Return the [x, y] coordinate for the center point of the cell that contains the specified text.  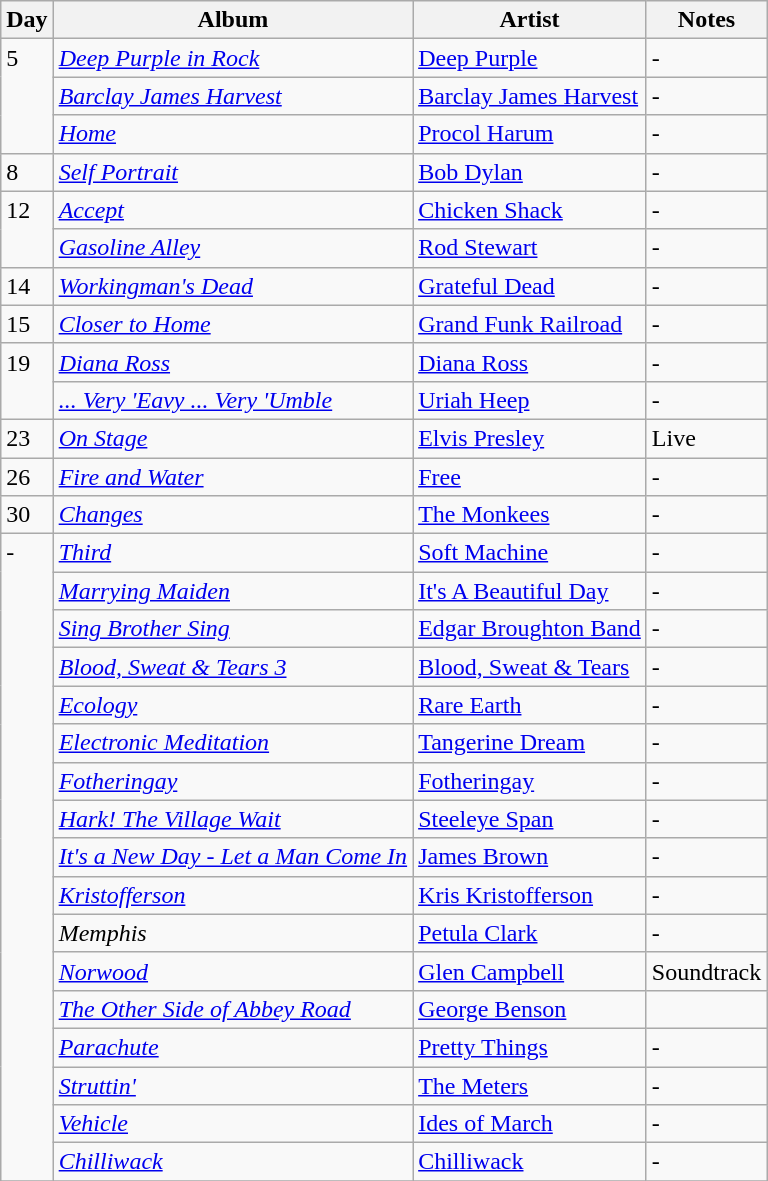
Norwood [232, 971]
Notes [706, 20]
Closer to Home [232, 324]
26 [27, 477]
Deep Purple [530, 58]
Accept [232, 210]
14 [27, 286]
Uriah Heep [530, 400]
It's A Beautiful Day [530, 591]
Blood, Sweat & Tears [530, 667]
Petula Clark [530, 933]
Soundtrack [706, 971]
Album [232, 20]
Edgar Broughton Band [530, 629]
Bob Dylan [530, 172]
Sing Brother Sing [232, 629]
Hark! The Village Wait [232, 819]
George Benson [530, 1009]
Memphis [232, 933]
Chicken Shack [530, 210]
Steeleye Span [530, 819]
Parachute [232, 1047]
23 [27, 438]
8 [27, 172]
Fire and Water [232, 477]
Grateful Dead [530, 286]
Blood, Sweat & Tears 3 [232, 667]
... Very 'Eavy ... Very 'Umble [232, 400]
Kristofferson [232, 895]
Marrying Maiden [232, 591]
Vehicle [232, 1124]
30 [27, 515]
Rare Earth [530, 705]
Self Portrait [232, 172]
The Monkees [530, 515]
Electronic Meditation [232, 743]
Rod Stewart [530, 248]
The Other Side of Abbey Road [232, 1009]
5 [27, 96]
On Stage [232, 438]
Day [27, 20]
Home [232, 134]
12 [27, 229]
Gasoline Alley [232, 248]
Third [232, 553]
Grand Funk Railroad [530, 324]
Procol Harum [530, 134]
Tangerine Dream [530, 743]
19 [27, 381]
Free [530, 477]
Artist [530, 20]
Elvis Presley [530, 438]
Pretty Things [530, 1047]
Live [706, 438]
It's a New Day - Let a Man Come In [232, 857]
Kris Kristofferson [530, 895]
Workingman's Dead [232, 286]
Ecology [232, 705]
15 [27, 324]
The Meters [530, 1085]
Deep Purple in Rock [232, 58]
Glen Campbell [530, 971]
Soft Machine [530, 553]
Changes [232, 515]
Ides of March [530, 1124]
Struttin' [232, 1085]
James Brown [530, 857]
